Detect which cell encompasses the target text, then output its (x, y) center coordinate. 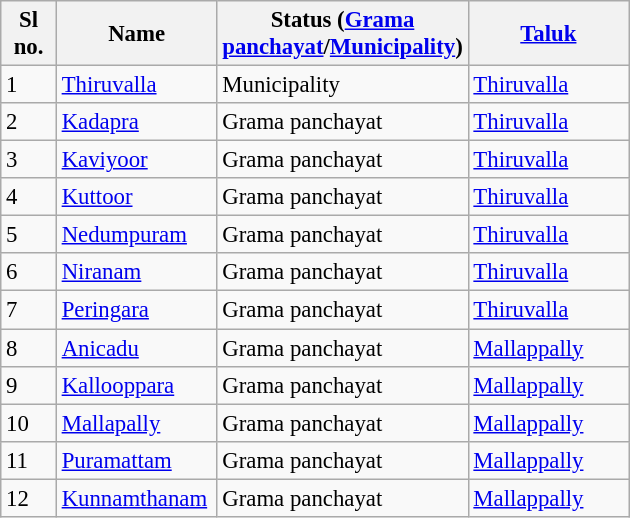
Mallapally (136, 423)
4 (29, 197)
Sl no. (29, 34)
9 (29, 385)
2 (29, 122)
Niranam (136, 273)
Status (Grama panchayat/Municipality) (342, 34)
Anicadu (136, 348)
Nedumpuram (136, 235)
Kuttoor (136, 197)
3 (29, 160)
10 (29, 423)
1 (29, 85)
12 (29, 498)
Kallooppara (136, 385)
Kaviyoor (136, 160)
Kadapra (136, 122)
Puramattam (136, 460)
Municipality (342, 85)
Name (136, 34)
6 (29, 273)
Peringara (136, 310)
Kunnamthanam (136, 498)
5 (29, 235)
11 (29, 460)
7 (29, 310)
8 (29, 348)
Taluk (548, 34)
